Pinpoint the cell where the given text exists, returning its [X, Y] midpoint coordinate. 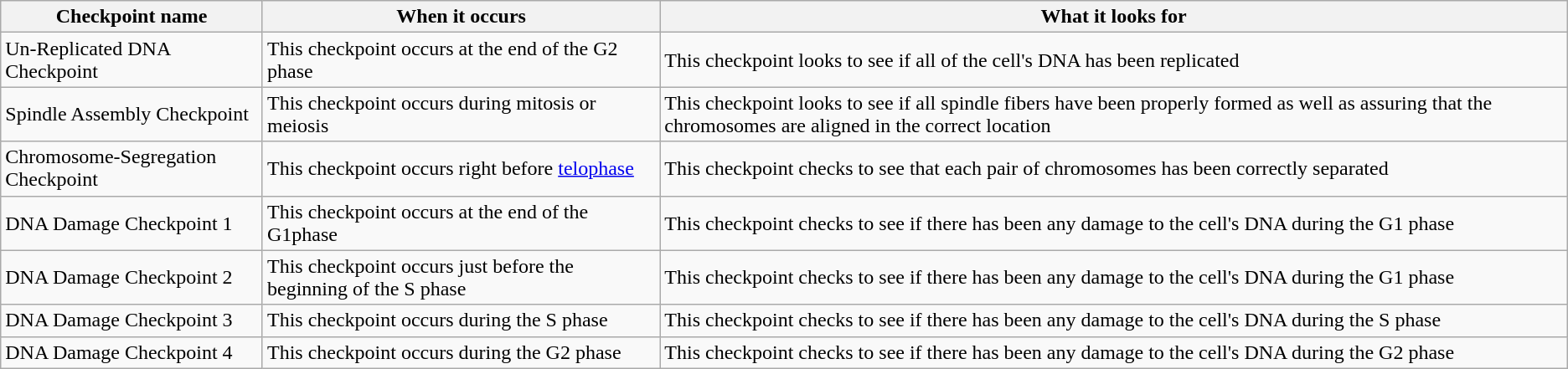
Un-Replicated DNA Checkpoint [132, 60]
DNA Damage Checkpoint 1 [132, 223]
This checkpoint occurs at the end of the G1phase [461, 223]
This checkpoint checks to see if there has been any damage to the cell's DNA during the G2 phase [1114, 352]
This checkpoint occurs just before the beginning of the S phase [461, 278]
This checkpoint occurs during mitosis or meiosis [461, 114]
This checkpoint occurs during the G2 phase [461, 352]
DNA Damage Checkpoint 2 [132, 278]
This checkpoint checks to see if there has been any damage to the cell's DNA during the S phase [1114, 320]
This checkpoint occurs at the end of the G2 phase [461, 60]
What it looks for [1114, 17]
DNA Damage Checkpoint 3 [132, 320]
DNA Damage Checkpoint 4 [132, 352]
When it occurs [461, 17]
This checkpoint checks to see that each pair of chromosomes has been correctly separated [1114, 169]
Chromosome-Segregation Checkpoint [132, 169]
This checkpoint occurs during the S phase [461, 320]
This checkpoint looks to see if all of the cell's DNA has been replicated [1114, 60]
This checkpoint occurs right before telophase [461, 169]
Checkpoint name [132, 17]
Spindle Assembly Checkpoint [132, 114]
